Locate the cell with the specified text and output its (x, y) center coordinate. 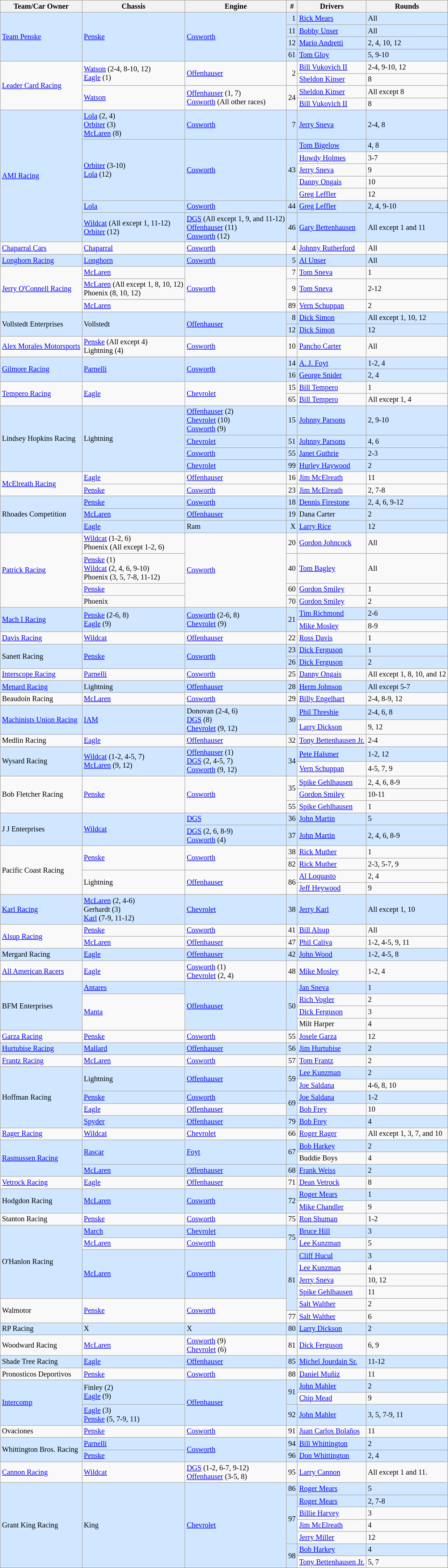
Medlin Racing (41, 741)
AMI Racing (41, 176)
Chip Mead (332, 1398)
5, 9-10 (407, 55)
18 (292, 502)
Billy Engelhart (332, 699)
Menard Racing (41, 687)
Chaparral (134, 248)
A. J. Foyt (332, 363)
Gary Bettenhausen (332, 227)
6, 9 (407, 1345)
Lola (134, 206)
Cannon Racing (41, 1472)
Team Penske (41, 37)
20 (292, 543)
Finley (2)Eagle (9) (134, 1392)
Bob Fletcher Racing (41, 794)
Don Whittington (332, 1456)
Ron Shuman (332, 1219)
Tim Richmond (332, 614)
Longhorn (134, 260)
Vollstedt (134, 324)
10, 12 (407, 1280)
Jeff Heywood (332, 888)
Frank Weiss (332, 1170)
88 (292, 1374)
Chaparral Cars (41, 248)
10-11 (407, 794)
79 (292, 1122)
Pacific Coast Racing (41, 870)
Janet Guthrie (332, 454)
Mario Andretti (332, 43)
Wysard Racing (41, 761)
24 (292, 98)
Karl Racing (41, 909)
Hoffman Racing (41, 1097)
Buddie Boys (332, 1158)
36 (292, 819)
57 (292, 1061)
Offenhauser (1)DGS (2, 4-5, 7)Cosworth (9, 12) (236, 761)
28 (292, 687)
Al Loquasto (332, 876)
Dennis Firestone (332, 502)
Al Unser (332, 260)
Wildcat (1-2, 4-5, 7)McLaren (9, 12) (134, 761)
Stanton Racing (41, 1219)
Johnny Rutherford (332, 248)
Orbiter (3-10)Lola (12) (134, 170)
Hurley Haywood (332, 465)
Bill Alsup (332, 930)
30 (292, 720)
Rich Vogler (332, 1000)
Penske (All except 4)Lightning (4) (134, 346)
Longhorn Racing (41, 260)
Tom Frantz (332, 1061)
Pete Halsmer (332, 754)
RP Racing (41, 1329)
47 (292, 942)
Mergard Racing (41, 954)
Offenhauser (1, 7)Cosworth (All other races) (236, 98)
King (134, 1525)
Ross Davis (332, 638)
2-4, 9-10, 12 (407, 67)
Jerry Miller (332, 1538)
Mallard (134, 1049)
IAM (134, 720)
Hurtubise Racing (41, 1049)
3-7 (407, 158)
Penske (2-6, 8)Eagle (9) (134, 620)
71 (292, 1183)
All except 5-7 (407, 687)
Watson (134, 98)
Woodward Racing (41, 1345)
65 (292, 400)
Tom Gloy (332, 55)
Tom Bigelow (332, 146)
Antares (134, 987)
4-5, 7, 9 (407, 769)
Intercomp (41, 1402)
Eagle (3)Penske (5, 7-9, 11) (134, 1415)
41 (292, 930)
All American Racers (41, 971)
Cosworth (9)Chevrolet (6) (236, 1345)
Josele Garza (332, 1036)
4, 6 (407, 441)
Juan Carlos Bolaños (332, 1431)
89 (292, 305)
DGS (2, 6, 8-9)Cosworth (4) (236, 835)
Milt Harper (332, 1024)
Vollstedt Enterprises (41, 324)
Larry Rice (332, 527)
19 (292, 514)
All except 1, 10, 12 (407, 318)
DGS (1-2, 6-7, 9-12)Offenhauser (3-5, 8) (236, 1472)
4, 8 (407, 146)
Rager Racing (41, 1134)
DGS (All except 1, 9, and 11-12)Offenhauser (11)Cosworth (12) (236, 227)
22 (292, 638)
Pancho Carter (332, 346)
32 (292, 741)
Daniel Muñiz (332, 1374)
March (134, 1231)
67 (292, 1152)
McLaren (All except 1, 8, 10, 12)Phoenix (8, 10, 12) (134, 289)
Dean Vetrock (332, 1183)
97 (292, 1519)
25 (292, 674)
2-4 (407, 741)
77 (292, 1316)
McElreath Racing (41, 484)
J J Enterprises (41, 829)
Phil Threshie (332, 712)
Lindsey Hopkins Racing (41, 439)
66 (292, 1134)
98 (292, 1556)
Dana Carter (332, 514)
2, 9-10 (407, 420)
94 (292, 1443)
Rounds (407, 6)
3, 5, 7-9, 11 (407, 1415)
All except 1, 8, 10, and 12 (407, 674)
Jim Hurtubise (332, 1049)
Foyt (236, 1152)
42 (292, 954)
Spyder (134, 1122)
Tom Bagley (332, 568)
Bruce Hill (332, 1231)
# (292, 6)
1-2, 4-5, 8 (407, 954)
Howdy Holmes (332, 158)
35 (292, 788)
59 (292, 1079)
Cosworth (1)Chevrolet (2, 4) (236, 971)
All except 1, 4 (407, 400)
Rascar (134, 1152)
George Snider (332, 375)
14 (292, 363)
Michel Jourdain Sr. (332, 1362)
Leader Card Racing (41, 85)
Chassis (134, 6)
Jerry Karl (332, 909)
85 (292, 1362)
29 (292, 699)
Sanett Racing (41, 656)
2-6 (407, 614)
All except 8 (407, 92)
All except 1, 3, 7, and 10 (407, 1134)
68 (292, 1170)
Herm Johnson (332, 687)
All except 1 and 11 (407, 227)
26 (292, 662)
O'Hanlon Racing (41, 1261)
Frantz Racing (41, 1061)
Penske (1)Wildcat (2, 4, 6, 9-10)Phoenix (3, 5, 7-8, 11-12) (134, 568)
40 (292, 568)
Cosworth (2-6, 8)Chevrolet (9) (236, 620)
5, 7 (407, 1562)
Alsup Racing (41, 936)
All except 1 and 11. (407, 1472)
Vetrock Racing (41, 1183)
Ram (236, 527)
9, 12 (407, 727)
82 (292, 864)
Patrick Racing (41, 570)
34 (292, 761)
All except 1, 10 (407, 909)
37 (292, 835)
72 (292, 1200)
21 (292, 620)
Jerry O'Connell Racing (41, 289)
Wildcat (All except 1, 11-12)Orbiter (12) (134, 227)
Walmotor (41, 1310)
Machinists Union Racing (41, 720)
Davis Racing (41, 638)
61 (292, 55)
Jan Sneva (332, 987)
Roger Rager (332, 1134)
Gilmore Racing (41, 369)
60 (292, 589)
Grant King Racing (41, 1525)
Cliff Hucul (332, 1256)
John Wood (332, 954)
1-2, 12 (407, 754)
2, 4, 10, 12 (407, 43)
Shade Tree Racing (41, 1362)
2-3 (407, 454)
Wildcat (1-2, 6)Phoenix (All except 1-2, 6) (134, 543)
1-2, 4-5, 9, 11 (407, 942)
80 (292, 1329)
BFM Enterprises (41, 1006)
Garza Racing (41, 1036)
2, 4, 6, 9-12 (407, 502)
6 (407, 1316)
Tempero Racing (41, 393)
70 (292, 601)
Drivers (332, 6)
96 (292, 1456)
8-9 (407, 626)
Manta (134, 1012)
11-12 (407, 1362)
99 (292, 465)
Larry Cannon (332, 1472)
Donovan (2-4, 6)DGS (8)Chevrolet (9, 12) (236, 720)
Interscope Racing (41, 674)
Lola (2, 4)Orbiter (3)McLaren (8) (134, 125)
Offenhauser (2)Chevrolet (10)Cosworth (9) (236, 420)
Hodgdon Racing (41, 1200)
2-4, 8 (407, 125)
Bill Whittington (332, 1443)
46 (292, 227)
51 (292, 441)
Team/Car Owner (41, 6)
2-4, 6, 8 (407, 712)
4-6, 8, 10 (407, 1085)
Whittington Bros. Racing (41, 1449)
Bobby Unser (332, 31)
50 (292, 1006)
69 (292, 1103)
2, 4, 9-10 (407, 206)
Rhoades Competition (41, 514)
48 (292, 971)
Watson (2-4, 8-10, 12)Eagle (1) (134, 73)
43 (292, 170)
Mach I Racing (41, 620)
44 (292, 206)
Alex Morales Motorsports (41, 346)
Rasmussen Racing (41, 1158)
Phil Caliva (332, 942)
Beaudoin Racing (41, 699)
Engine (236, 6)
Gordon Johncock (332, 543)
DGS (236, 819)
Pronosticos Deportivos (41, 1374)
2-3, 5-7, 9 (407, 864)
Billie Harvey (332, 1513)
Rick Mears (332, 18)
Mike Chandler (332, 1207)
56 (292, 1049)
92 (292, 1415)
2-12 (407, 289)
Phoenix (134, 601)
Ovaciones (41, 1431)
McLaren (2, 4-6)Gerhardt (3)Karl (7-9, 11-12) (134, 909)
95 (292, 1472)
2-4, 8-9, 12 (407, 699)
